From the cell containing the given text, extract its center point as [x, y] coordinate. 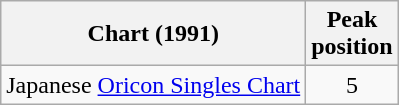
Chart (1991) [154, 34]
Peakposition [352, 34]
Japanese Oricon Singles Chart [154, 85]
5 [352, 85]
